Locate the cell with the specified text and output its [x, y] center coordinate. 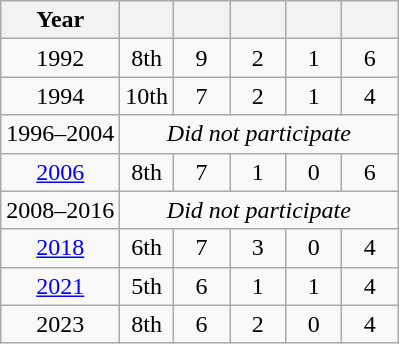
2018 [60, 248]
10th [147, 96]
1992 [60, 58]
Year [60, 20]
2021 [60, 286]
2008–2016 [60, 210]
2023 [60, 324]
6th [147, 248]
9 [202, 58]
1994 [60, 96]
5th [147, 286]
2006 [60, 172]
3 [258, 248]
1996–2004 [60, 134]
